Output the (X, Y) coordinate of the center of the cell containing the given text.  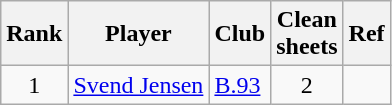
Club (240, 34)
2 (307, 85)
Player (138, 34)
1 (34, 85)
Svend Jensen (138, 85)
Rank (34, 34)
Ref (366, 34)
Cleansheets (307, 34)
B.93 (240, 85)
